Pinpoint the cell where the given text exists, returning its (X, Y) midpoint coordinate. 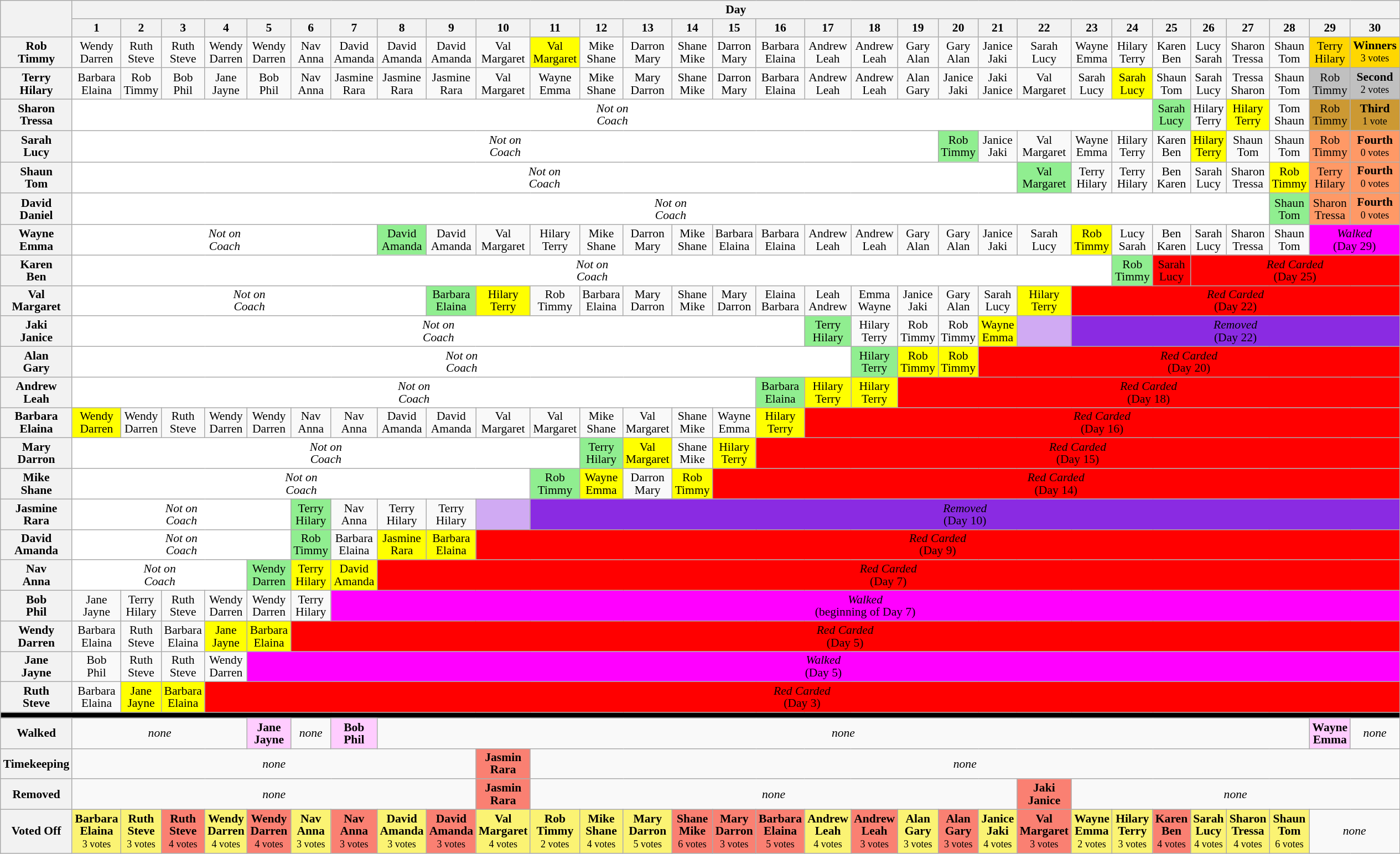
2 (142, 28)
BarbaraElaina3 votes (96, 832)
Red Carded(Day 18) (1149, 393)
Walked (37, 733)
RuthSteve3 votes (142, 832)
20 (958, 28)
HilaryTerry3 votes (1132, 832)
Red Carded(Day 16) (1102, 423)
22 (1044, 28)
Voted Off (37, 832)
10 (503, 28)
4 (226, 28)
ShaneMike6 votes (693, 832)
16 (780, 28)
Winners3 votes (1375, 52)
LeahAndrew (828, 301)
EmmaWayne (874, 301)
1 (96, 28)
JaniceJaki4 votes (998, 832)
MaryDarron3 votes (734, 832)
9 (452, 28)
SharonTressa4 votes (1248, 832)
SarahLucy4 votes (1209, 832)
Red Carded(Day 3) (802, 697)
Red Carded(Day 25) (1295, 270)
TomShaun (1289, 115)
19 (917, 28)
Red Carded(Day 9) (937, 544)
Red Carded(Day 20) (1189, 362)
15 (734, 28)
RobTimmy2 votes (554, 832)
12 (601, 28)
17 (828, 28)
MikeShane4 votes (601, 832)
AndrewLeah3 votes (874, 832)
RuthSteve4 votes (183, 832)
Timekeeping (37, 763)
25 (1172, 28)
BarbaraElaina5 votes (780, 832)
Second2 votes (1375, 84)
21 (998, 28)
AndrewLeah4 votes (828, 832)
11 (554, 28)
14 (693, 28)
Removed(Day 10) (965, 514)
Red Carded(Day 5) (845, 636)
18 (874, 28)
ElainaBarbara (780, 301)
Walked(beginning of Day 7) (865, 606)
MaryDarron5 votes (647, 832)
3 (183, 28)
ShaunTom6 votes (1289, 832)
Removed (37, 794)
23 (1092, 28)
8 (402, 28)
Walked(Day 29) (1355, 240)
ValMargaret4 votes (503, 832)
Walked(Day 5) (823, 667)
DavidDaniel (37, 209)
30 (1375, 28)
7 (354, 28)
Third1 vote (1375, 115)
Removed(Day 22) (1235, 332)
26 (1209, 28)
29 (1330, 28)
KarenBen4 votes (1172, 832)
Red Carded(Day 22) (1235, 301)
24 (1132, 28)
27 (1248, 28)
Day (736, 10)
ValMargaret3 votes (1044, 832)
6 (311, 28)
28 (1289, 28)
WayneEmma2 votes (1092, 832)
5 (269, 28)
Red Carded(Day 7) (888, 575)
Red Carded(Day 14) (1056, 483)
13 (647, 28)
Red Carded(Day 15) (1078, 454)
TressaSharon (1248, 84)
